Identify which cell holds the provided text, then report its (X, Y) central coordinate. 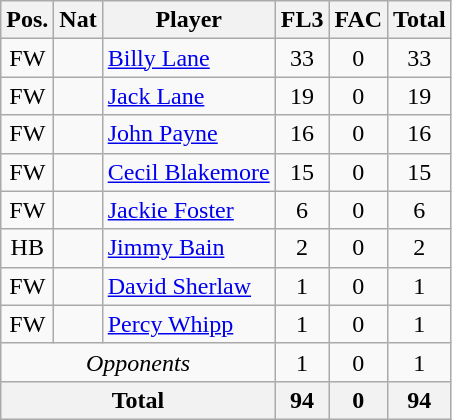
Opponents (138, 362)
Nat (78, 20)
Jack Lane (188, 96)
Percy Whipp (188, 324)
FAC (358, 20)
Jackie Foster (188, 210)
HB (28, 248)
Pos. (28, 20)
Jimmy Bain (188, 248)
FL3 (302, 20)
Billy Lane (188, 58)
Player (188, 20)
Cecil Blakemore (188, 172)
David Sherlaw (188, 286)
John Payne (188, 134)
